Return the (X, Y) coordinate for the center point of the cell that contains the specified text.  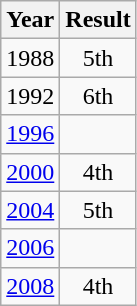
Year (30, 20)
2008 (30, 286)
1996 (30, 134)
2006 (30, 248)
2004 (30, 210)
1992 (30, 96)
6th (98, 96)
1988 (30, 58)
Result (98, 20)
2000 (30, 172)
